Identify which cell holds the provided text, then report its (X, Y) central coordinate. 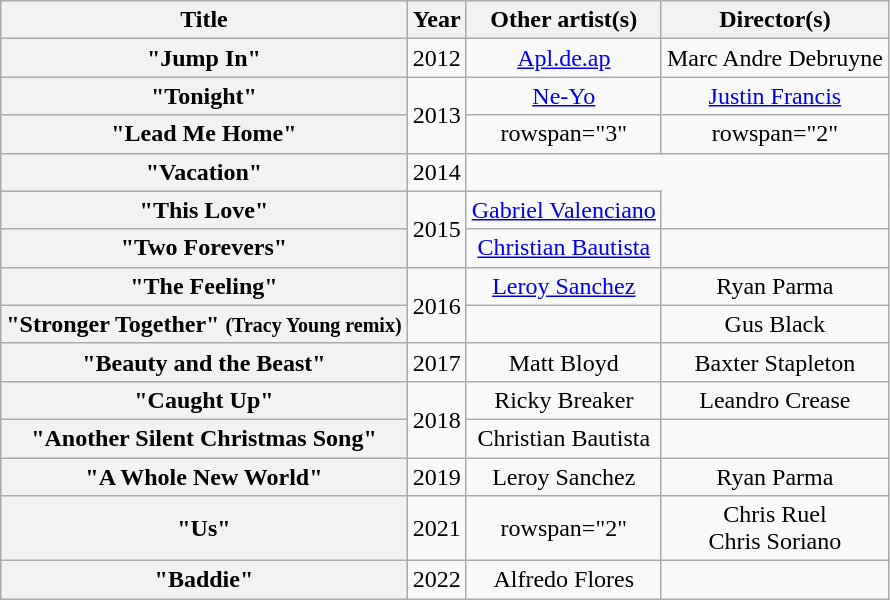
2021 (436, 528)
2019 (436, 477)
Gus Black (774, 324)
"Caught Up" (204, 400)
"The Feeling" (204, 286)
Gabriel Valenciano (564, 210)
Baxter Stapleton (774, 362)
"A Whole New World" (204, 477)
"Jump In" (204, 58)
Marc Andre Debruyne (774, 58)
2018 (436, 419)
Year (436, 20)
"Vacation" (204, 172)
2014 (436, 172)
Leandro Crease (774, 400)
"This Love" (204, 210)
Alfredo Flores (564, 580)
Ricky Breaker (564, 400)
"Stronger Together" (Tracy Young remix) (204, 324)
Apl.de.ap (564, 58)
"Lead Me Home" (204, 134)
"Two Forevers" (204, 248)
2015 (436, 229)
2017 (436, 362)
2016 (436, 305)
"Baddie" (204, 580)
2022 (436, 580)
"Tonight" (204, 96)
"Another Silent Christmas Song" (204, 438)
Matt Bloyd (564, 362)
Director(s) (774, 20)
Ne-Yo (564, 96)
Chris RuelChris Soriano (774, 528)
"Beauty and the Beast" (204, 362)
Justin Francis (774, 96)
2012 (436, 58)
"Us" (204, 528)
Other artist(s) (564, 20)
rowspan="3" (564, 134)
2013 (436, 115)
Title (204, 20)
